Identify which cell holds the provided text, then report its (X, Y) central coordinate. 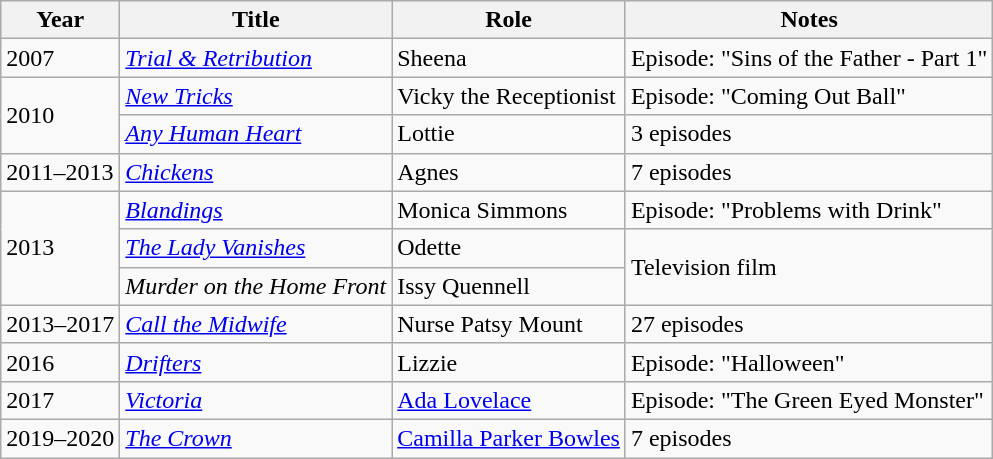
New Tricks (256, 96)
Title (256, 20)
Ada Lovelace (509, 400)
2019–2020 (60, 438)
Episode: "Sins of the Father - Part 1" (808, 58)
Lizzie (509, 362)
Notes (808, 20)
Victoria (256, 400)
2007 (60, 58)
Call the Midwife (256, 324)
2010 (60, 115)
Any Human Heart (256, 134)
Blandings (256, 210)
Episode: "Problems with Drink" (808, 210)
2016 (60, 362)
Chickens (256, 172)
Odette (509, 248)
Agnes (509, 172)
Episode: "Coming Out Ball" (808, 96)
Episode: "The Green Eyed Monster" (808, 400)
3 episodes (808, 134)
27 episodes (808, 324)
Year (60, 20)
Monica Simmons (509, 210)
Trial & Retribution (256, 58)
Camilla Parker Bowles (509, 438)
2013–2017 (60, 324)
Nurse Patsy Mount (509, 324)
Television film (808, 267)
Episode: "Halloween" (808, 362)
Murder on the Home Front (256, 286)
Sheena (509, 58)
Issy Quennell (509, 286)
Role (509, 20)
Lottie (509, 134)
The Crown (256, 438)
Vicky the Receptionist (509, 96)
2013 (60, 248)
Drifters (256, 362)
2017 (60, 400)
2011–2013 (60, 172)
The Lady Vanishes (256, 248)
